Search for the cell housing the specified text and yield its (x, y) center coordinate. 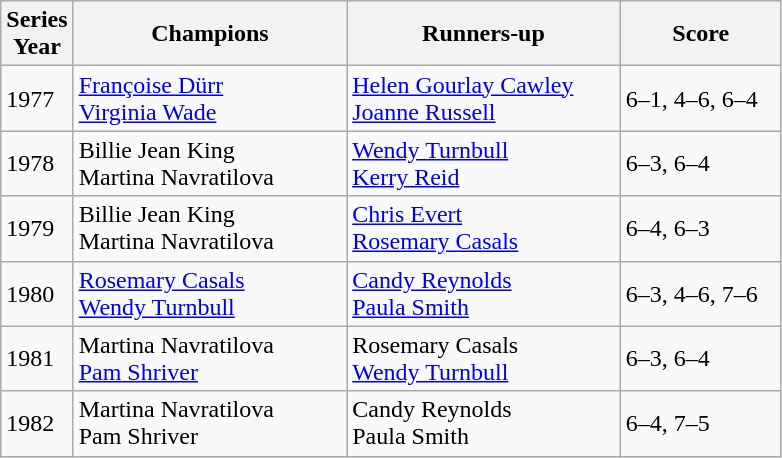
6–1, 4–6, 6–4 (700, 98)
1981 (37, 358)
1980 (37, 294)
1982 (37, 424)
Runners-up (484, 34)
Françoise Dürr Virginia Wade (210, 98)
Series Year (37, 34)
Chris Evert Rosemary Casals (484, 228)
6–4, 6–3 (700, 228)
6–4, 7–5 (700, 424)
6–3, 4–6, 7–6 (700, 294)
Champions (210, 34)
1977 (37, 98)
Wendy Turnbull Kerry Reid (484, 164)
1979 (37, 228)
1978 (37, 164)
Score (700, 34)
Helen Gourlay Cawley Joanne Russell (484, 98)
